Pinpoint the cell where the given text exists, returning its (x, y) midpoint coordinate. 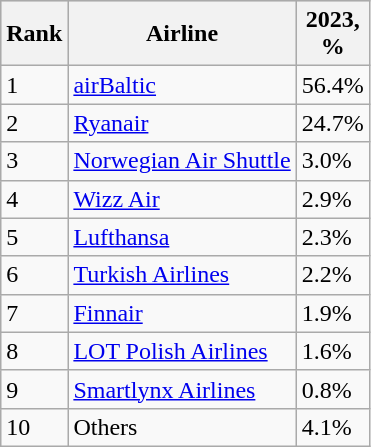
Turkish Airlines (182, 275)
1.6% (332, 351)
Wizz Air (182, 199)
1.9% (332, 313)
2.2% (332, 275)
2.9% (332, 199)
LOT Polish Airlines (182, 351)
56.4% (332, 85)
Smartlynx Airlines (182, 389)
5 (34, 237)
Lufthansa (182, 237)
Airline (182, 34)
Finnair (182, 313)
Norwegian Air Shuttle (182, 161)
2.3% (332, 237)
4.1% (332, 427)
Others (182, 427)
24.7% (332, 123)
7 (34, 313)
6 (34, 275)
9 (34, 389)
10 (34, 427)
3.0% (332, 161)
0.8% (332, 389)
4 (34, 199)
airBaltic (182, 85)
Rank (34, 34)
1 (34, 85)
Ryanair (182, 123)
3 (34, 161)
8 (34, 351)
2023, % (332, 34)
2 (34, 123)
